Search for the cell housing the specified text and yield its (X, Y) center coordinate. 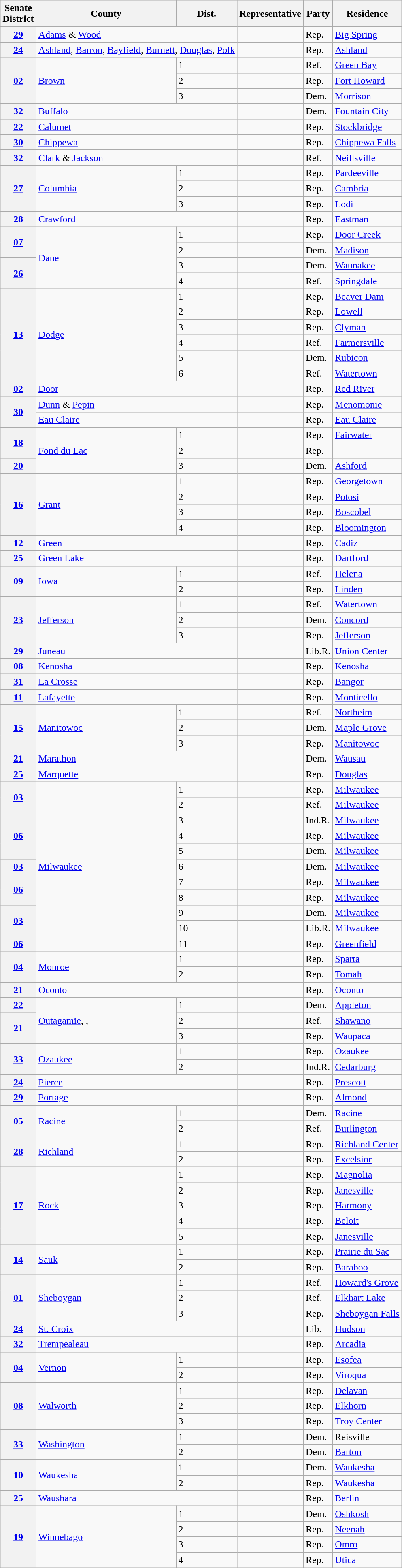
01 (18, 1298)
Farmersville (367, 343)
9 (206, 913)
Esofea (367, 1360)
Waushara (136, 1498)
Douglas (367, 774)
Greenfield (367, 944)
Hudson (367, 1329)
Calumet (136, 127)
Monticello (367, 697)
15 (18, 728)
Northeim (367, 713)
Baraboo (367, 1267)
07 (18, 243)
Clark & Jackson (136, 157)
Buffalo (136, 111)
Sparta (367, 959)
Burlington (367, 1128)
14 (18, 1260)
Marquette (136, 774)
Clyman (367, 327)
7 (206, 882)
Boscobel (367, 512)
Iowa (106, 581)
17 (18, 1205)
SenateDistrict (18, 14)
Sheboygan (106, 1298)
Rubicon (367, 358)
Utica (367, 1560)
Fort Howard (367, 81)
St. Croix (136, 1329)
Shawano (367, 1021)
Waupaca (367, 1036)
County (106, 14)
Outagamie, , (106, 1021)
Tomah (367, 974)
Dane (106, 258)
Walworth (106, 1406)
Richland (106, 1151)
Lafayette (136, 697)
Monroe (106, 967)
Almond (367, 1098)
19 (18, 1537)
Green Bay (367, 65)
Brown (106, 81)
Prescott (367, 1082)
27 (18, 188)
Green (136, 543)
09 (18, 581)
Sauk (106, 1260)
Elkhorn (367, 1406)
Chippewa Falls (367, 142)
Lib. (318, 1329)
Neillsville (367, 157)
23 (18, 620)
Oshkosh (367, 1514)
Stockbridge (367, 127)
Ashland (367, 50)
Dist. (206, 14)
Lowell (367, 312)
Cambria (367, 188)
Barton (367, 1452)
Viroqua (367, 1375)
Wausau (367, 759)
26 (18, 273)
Dartford (367, 558)
Columbia (106, 188)
Portage (136, 1098)
Waunakee (367, 266)
Omro (367, 1545)
Crawford (136, 219)
Linden (367, 589)
Georgetown (367, 481)
Pierce (136, 1082)
Red River (367, 389)
La Crosse (136, 681)
Residence (367, 14)
Berlin (367, 1498)
Adams & Wood (136, 34)
Chippewa (136, 142)
Pardeeville (367, 173)
Elkhart Lake (367, 1298)
Springdale (367, 281)
Beaver Dam (367, 296)
13 (18, 335)
Arcadia (367, 1344)
Door (136, 389)
Delavan (367, 1390)
Trempealeau (136, 1344)
Troy Center (367, 1421)
Grant (106, 504)
Ashford (367, 466)
Big Spring (367, 34)
Fairwater (367, 435)
Cadiz (367, 543)
Appleton (367, 1005)
Lodi (367, 204)
16 (18, 504)
Menomonie (367, 404)
8 (206, 897)
Party (318, 14)
Prairie du Sac (367, 1252)
Juneau (136, 651)
Richland Center (367, 1144)
Bangor (367, 681)
Reisville (367, 1437)
Vernon (106, 1367)
Maple Grove (367, 728)
Morrison (367, 96)
Bloomington (367, 528)
Magnolia (367, 1174)
Fond du Lac (106, 450)
Marathon (136, 759)
Harmony (367, 1206)
Representative (270, 14)
Concord (367, 620)
Excelsior (367, 1159)
Cedarburg (367, 1067)
Beloit (367, 1221)
Winnebago (106, 1537)
Helena (367, 574)
Potosi (367, 497)
Ashland, Barron, Bayfield, Burnett, Douglas, Polk (136, 50)
Sheboygan Falls (367, 1313)
Rock (106, 1205)
20 (18, 466)
12 (18, 543)
Union Center (367, 651)
Door Creek (367, 235)
Green Lake (136, 558)
Howard's Grove (367, 1283)
Dodge (106, 335)
Dunn & Pepin (136, 404)
31 (18, 681)
Washington (106, 1445)
Neenah (367, 1529)
Fountain City (367, 111)
18 (18, 443)
Madison (367, 250)
05 (18, 1121)
Eastman (367, 219)
